Return [X, Y] of the center of cell containing provided text 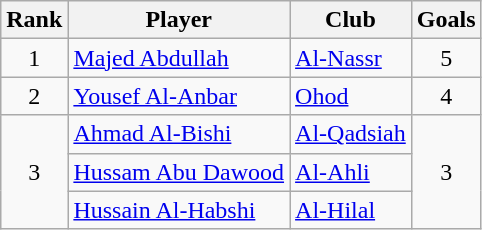
1 [34, 58]
5 [446, 58]
Al-Hilal [351, 210]
Ahmad Al-Bishi [179, 134]
4 [446, 96]
Player [179, 20]
Yousef Al-Anbar [179, 96]
Al-Qadsiah [351, 134]
Al-Nassr [351, 58]
Majed Abdullah [179, 58]
Hussam Abu Dawood [179, 172]
Hussain Al-Habshi [179, 210]
Rank [34, 20]
Ohod [351, 96]
Club [351, 20]
Goals [446, 20]
Al-Ahli [351, 172]
2 [34, 96]
